For the text-containing cell, return its midpoint in (x, y) coordinate format. 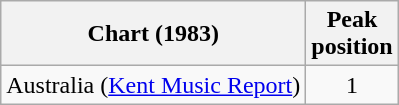
Australia (Kent Music Report) (154, 85)
Chart (1983) (154, 34)
Peakposition (352, 34)
1 (352, 85)
